From the cell containing the given text, extract its center point as (X, Y) coordinate. 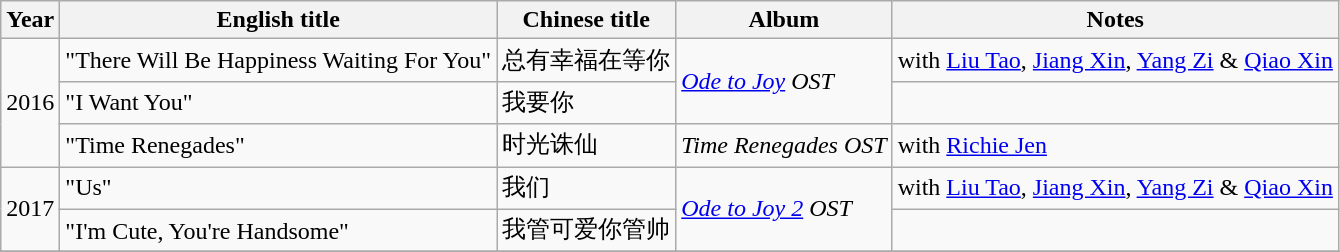
"Us" (278, 188)
时光诛仙 (586, 146)
Album (784, 20)
我们 (586, 188)
"There Will Be Happiness Waiting For You" (278, 60)
我要你 (586, 102)
with Richie Jen (1115, 146)
Time Renegades OST (784, 146)
"I'm Cute, You're Handsome" (278, 230)
2016 (30, 103)
"Time Renegades" (278, 146)
English title (278, 20)
2017 (30, 208)
Year (30, 20)
Notes (1115, 20)
我管可爱你管帅 (586, 230)
"I Want You" (278, 102)
Ode to Joy 2 OST (784, 208)
总有幸福在等你 (586, 60)
Chinese title (586, 20)
Ode to Joy OST (784, 82)
